For the text-containing cell, return its midpoint in (X, Y) coordinate format. 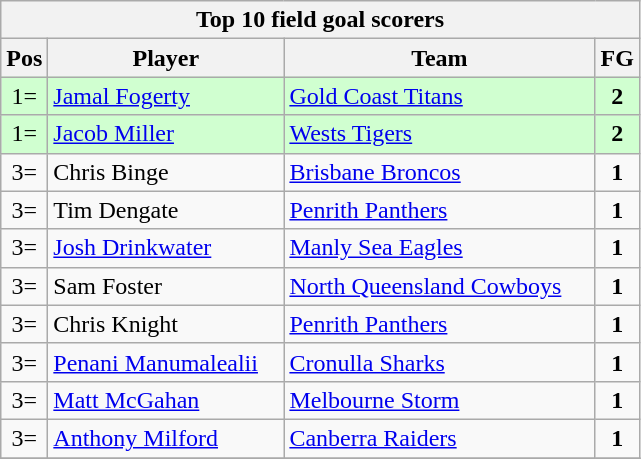
Sam Foster (166, 286)
Pos (24, 58)
Top 10 field goal scorers (320, 20)
FG (617, 58)
Gold Coast Titans (440, 96)
Player (166, 58)
Chris Binge (166, 172)
Manly Sea Eagles (440, 248)
Canberra Raiders (440, 438)
Josh Drinkwater (166, 248)
Tim Dengate (166, 210)
Cronulla Sharks (440, 362)
Chris Knight (166, 324)
Anthony Milford (166, 438)
Team (440, 58)
Jamal Fogerty (166, 96)
Wests Tigers (440, 134)
Jacob Miller (166, 134)
North Queensland Cowboys (440, 286)
Melbourne Storm (440, 400)
Penani Manumalealii (166, 362)
Brisbane Broncos (440, 172)
Matt McGahan (166, 400)
